Search for the cell housing the specified text and yield its [x, y] center coordinate. 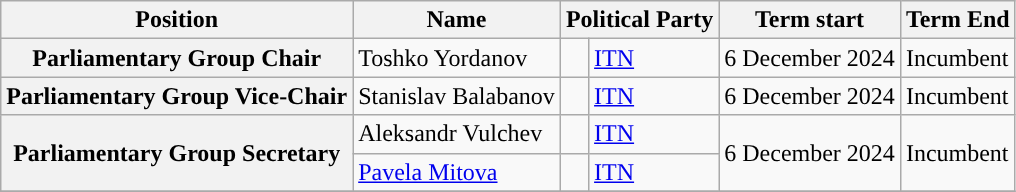
Pavela Mitova [457, 172]
Parliamentary Group Secretary [177, 153]
Term End [958, 20]
Stanislav Balabanov [457, 96]
Term start [810, 20]
Aleksandr Vulchev [457, 134]
Parliamentary Group Chair [177, 58]
Name [457, 20]
Toshko Yordanov [457, 58]
Position [177, 20]
Parliamentary Group Vice-Chair [177, 96]
Political Party [639, 20]
